Determine the [x, y] coordinate at the center of the cell enclosing the given text.  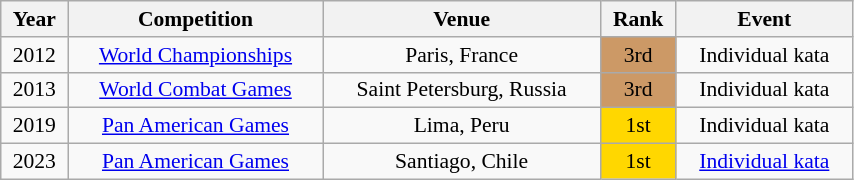
World Championships [196, 55]
2019 [34, 126]
World Combat Games [196, 90]
Rank [638, 19]
2023 [34, 162]
Saint Petersburg, Russia [462, 90]
Santiago, Chile [462, 162]
Venue [462, 19]
Lima, Peru [462, 126]
Paris, France [462, 55]
2013 [34, 90]
Event [764, 19]
Year [34, 19]
Competition [196, 19]
2012 [34, 55]
